Search for the cell housing the specified text and yield its [x, y] center coordinate. 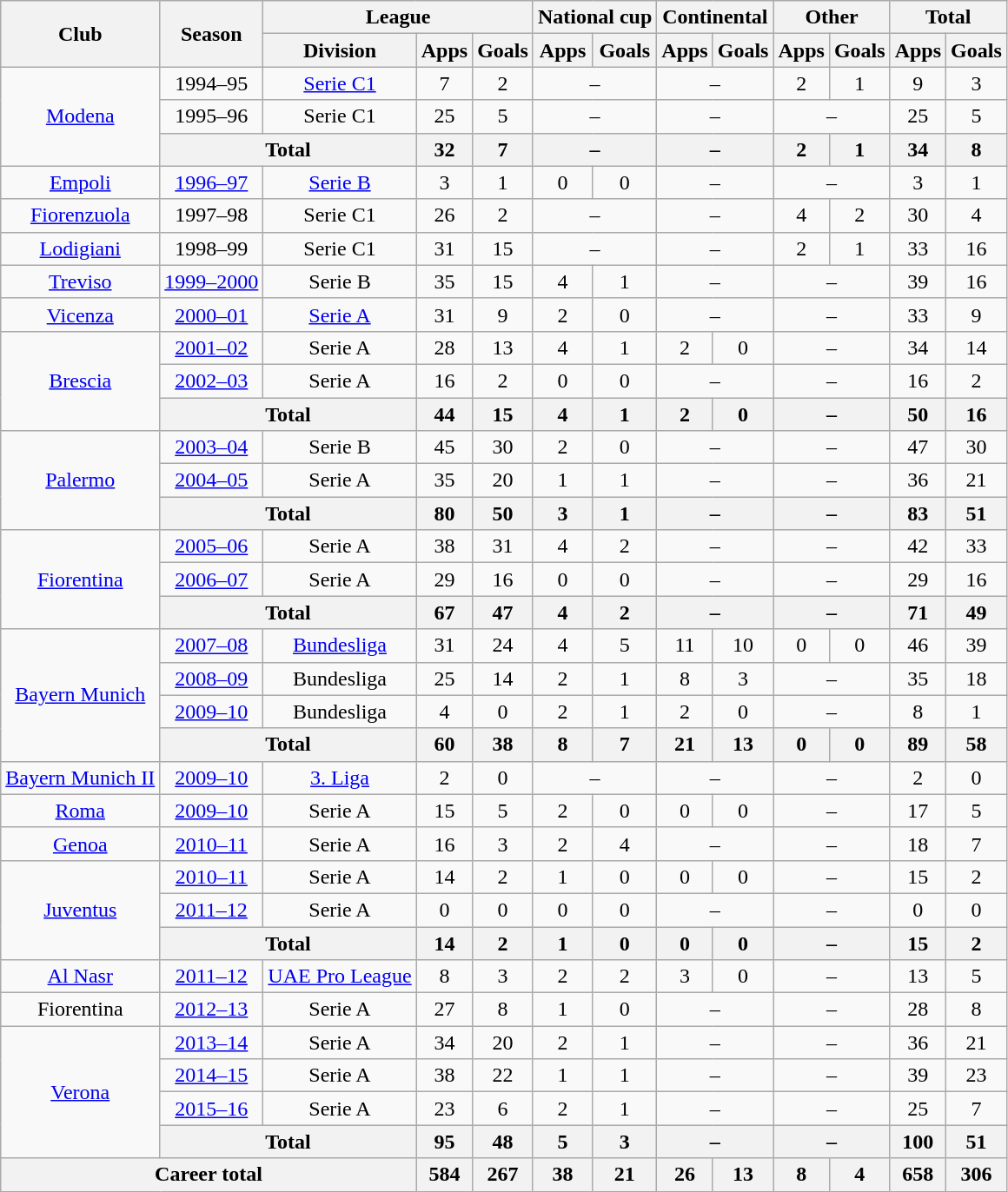
2004–05 [212, 480]
306 [977, 1175]
Other [832, 17]
45 [444, 447]
Club [80, 34]
658 [918, 1175]
Vicenza [80, 315]
Brescia [80, 381]
2003–04 [212, 447]
1994–95 [212, 83]
Lodigiani [80, 248]
6 [503, 1109]
Empoli [80, 182]
Season [212, 34]
National cup [594, 17]
1998–99 [212, 248]
584 [444, 1175]
48 [503, 1142]
Career total [209, 1175]
2000–01 [212, 315]
Bayern Munich II [80, 778]
1999–2000 [212, 281]
27 [444, 1010]
44 [444, 414]
95 [444, 1142]
Bayern Munich [80, 695]
89 [918, 745]
17 [918, 811]
2015–16 [212, 1109]
42 [918, 546]
60 [444, 745]
22 [503, 1076]
24 [503, 646]
71 [918, 613]
2012–13 [212, 1010]
267 [503, 1175]
Al Nasr [80, 977]
11 [685, 646]
83 [918, 513]
2002–03 [212, 381]
2014–15 [212, 1076]
Palermo [80, 480]
32 [444, 149]
67 [444, 613]
2006–07 [212, 579]
100 [918, 1142]
2013–14 [212, 1043]
Roma [80, 811]
Continental [715, 17]
Treviso [80, 281]
1995–96 [212, 116]
Verona [80, 1092]
Division [340, 50]
League [398, 17]
Genoa [80, 844]
80 [444, 513]
49 [977, 613]
2001–02 [212, 348]
UAE Pro League [340, 977]
Juventus [80, 910]
Fiorenzuola [80, 215]
2007–08 [212, 646]
10 [743, 646]
2008–09 [212, 679]
1997–98 [212, 215]
Modena [80, 116]
46 [918, 646]
3. Liga [340, 778]
58 [977, 745]
2005–06 [212, 546]
1996–97 [212, 182]
